Locate the cell with the specified text and output its [X, Y] center coordinate. 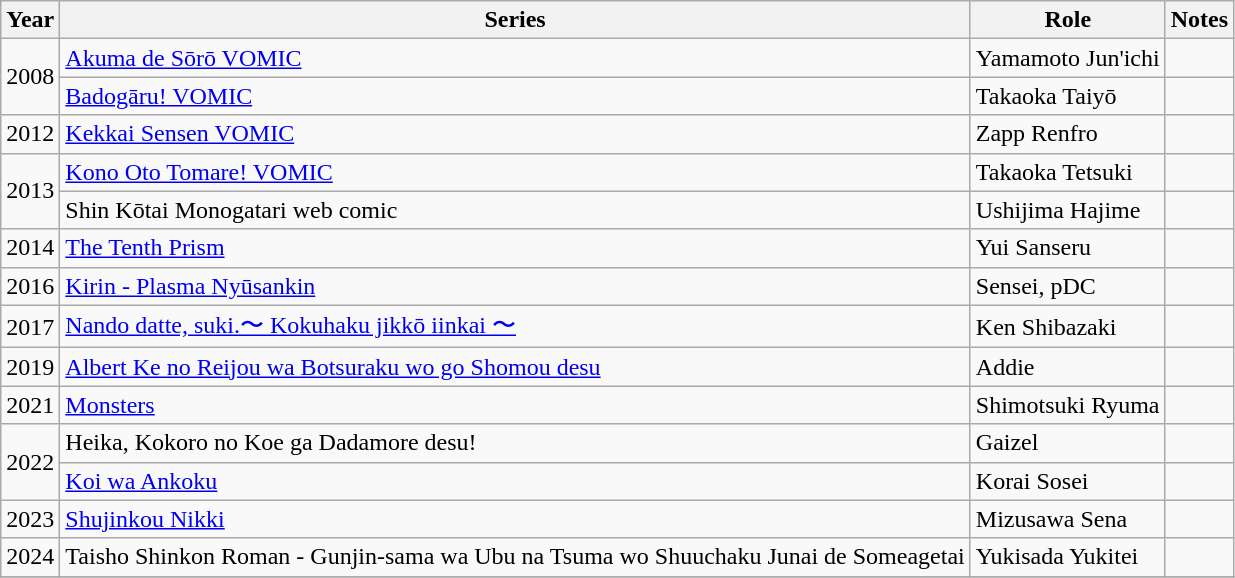
2023 [30, 519]
Shujinkou Nikki [515, 519]
Notes [1199, 20]
Koi wa Ankoku [515, 481]
2008 [30, 77]
Takaoka Tetsuki [1068, 172]
Kono Oto Tomare! VOMIC [515, 172]
2024 [30, 557]
Heika, Kokoro no Koe ga Dadamore desu! [515, 443]
Shimotsuki Ryuma [1068, 405]
Akuma de Sōrō VOMIC [515, 58]
Monsters [515, 405]
Korai Sosei [1068, 481]
Shin Kōtai Monogatari web comic [515, 210]
Gaizel [1068, 443]
Takaoka Taiyō [1068, 96]
Yamamoto Jun'ichi [1068, 58]
Yukisada Yukitei [1068, 557]
Mizusawa Sena [1068, 519]
Addie [1068, 367]
Year [30, 20]
Yui Sanseru [1068, 248]
Ken Shibazaki [1068, 326]
Badogāru! VOMIC [515, 96]
2016 [30, 286]
2012 [30, 134]
The Tenth Prism [515, 248]
Zapp Renfro [1068, 134]
2017 [30, 326]
Nando datte, suki.〜 Kokuhaku jikkō iinkai 〜 [515, 326]
2021 [30, 405]
Kirin - Plasma Nyūsankin [515, 286]
2022 [30, 462]
Series [515, 20]
2013 [30, 191]
2019 [30, 367]
Taisho Shinkon Roman - Gunjin-sama wa Ubu na Tsuma wo Shuuchaku Junai de Someagetai [515, 557]
Ushijima Hajime [1068, 210]
Albert Ke no Reijou wa Botsuraku wo go Shomou desu [515, 367]
Sensei, pDC [1068, 286]
Role [1068, 20]
Kekkai Sensen VOMIC [515, 134]
2014 [30, 248]
